Return the [x, y] coordinate for the center point of the cell that contains the specified text.  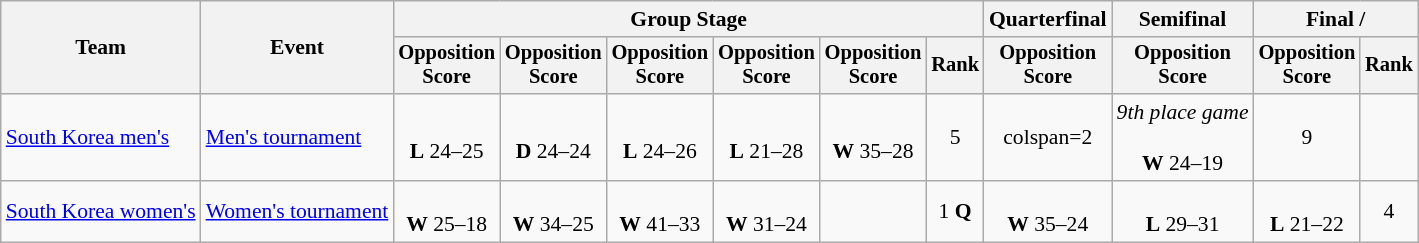
L 29–31 [1183, 212]
W 35–24 [1048, 212]
4 [1389, 212]
Event [298, 48]
L 21–28 [766, 138]
Men's tournament [298, 138]
D 24–24 [554, 138]
South Korea women's [101, 212]
Final / [1336, 19]
9th place gameW 24–19 [1183, 138]
South Korea men's [101, 138]
Semifinal [1183, 19]
Quarterfinal [1048, 19]
Group Stage [688, 19]
W 25–18 [446, 212]
5 [955, 138]
L 21–22 [1308, 212]
W 31–24 [766, 212]
colspan=2 [1048, 138]
W 41–33 [660, 212]
9 [1308, 138]
W 35–28 [874, 138]
Team [101, 48]
L 24–26 [660, 138]
1 Q [955, 212]
Women's tournament [298, 212]
L 24–25 [446, 138]
W 34–25 [554, 212]
